Search for the cell housing the specified text and yield its [x, y] center coordinate. 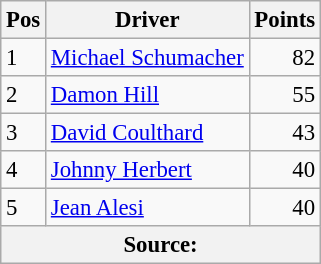
Driver [148, 20]
Jean Alesi [148, 208]
Johnny Herbert [148, 170]
Pos [24, 20]
2 [24, 95]
43 [284, 133]
5 [24, 208]
Source: [161, 245]
Michael Schumacher [148, 58]
1 [24, 58]
David Coulthard [148, 133]
55 [284, 95]
Points [284, 20]
82 [284, 58]
4 [24, 170]
Damon Hill [148, 95]
3 [24, 133]
